Provide the (x, y) coordinate of the cell's center where the given text is located.  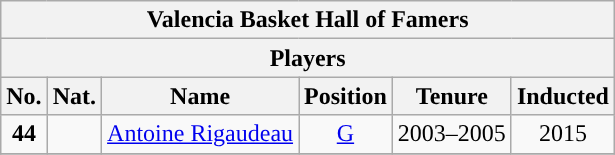
Position (346, 96)
Inducted (562, 96)
Valencia Basket Hall of Famers (308, 20)
Tenure (452, 96)
2003–2005 (452, 134)
No. (24, 96)
Antoine Rigaudeau (200, 134)
G (346, 134)
Nat. (74, 96)
44 (24, 134)
2015 (562, 134)
Name (200, 96)
Players (308, 58)
